For the text-containing cell, return its midpoint in [x, y] coordinate format. 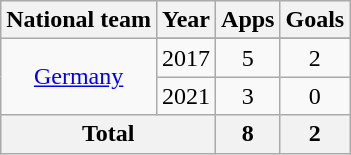
3 [248, 96]
0 [315, 96]
Goals [315, 20]
5 [248, 58]
2017 [186, 58]
Germany [79, 77]
Apps [248, 20]
Year [186, 20]
8 [248, 134]
2021 [186, 96]
Total [108, 134]
National team [79, 20]
